Return the [X, Y] coordinate for the center point of the cell that contains the specified text.  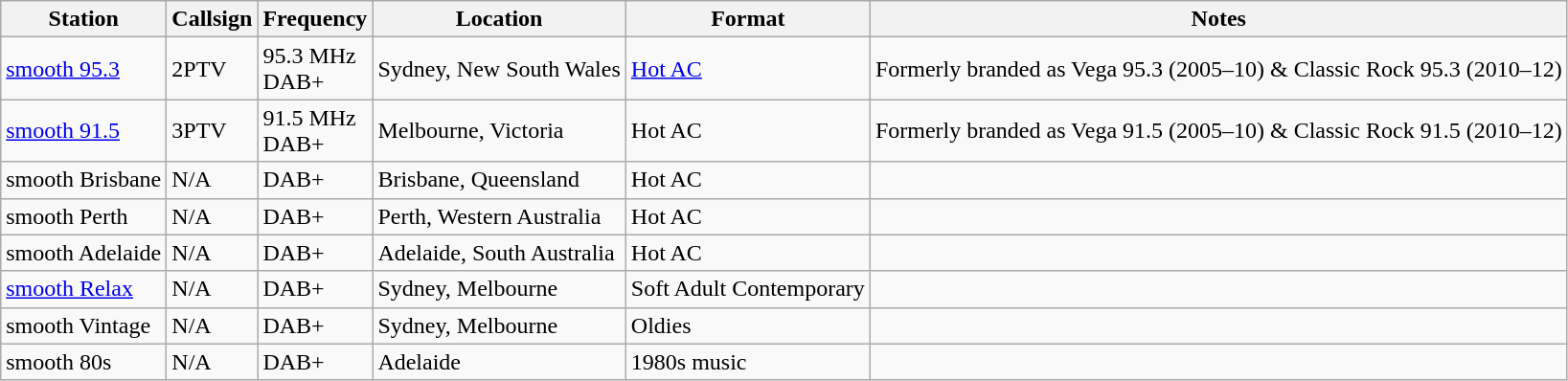
Sydney, New South Wales [499, 69]
smooth 91.5 [84, 130]
Adelaide [499, 362]
smooth 80s [84, 362]
Notes [1218, 19]
Formerly branded as Vega 95.3 (2005–10) & Classic Rock 95.3 (2010–12) [1218, 69]
smooth 95.3 [84, 69]
95.3 MHzDAB+ [315, 69]
91.5 MHzDAB+ [315, 130]
smooth Adelaide [84, 253]
Adelaide, South Australia [499, 253]
smooth Perth [84, 216]
Melbourne, Victoria [499, 130]
Oldies [747, 325]
Brisbane, Queensland [499, 180]
Callsign [213, 19]
1980s music [747, 362]
Station [84, 19]
Soft Adult Contemporary [747, 289]
3PTV [213, 130]
Formerly branded as Vega 91.5 (2005–10) & Classic Rock 91.5 (2010–12) [1218, 130]
Location [499, 19]
Format [747, 19]
2PTV [213, 69]
smooth Brisbane [84, 180]
smooth Relax [84, 289]
Perth, Western Australia [499, 216]
smooth Vintage [84, 325]
Frequency [315, 19]
